Detect which cell encompasses the target text, then output its (x, y) center coordinate. 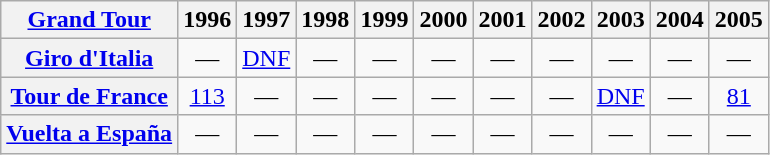
1999 (384, 20)
2005 (738, 20)
113 (208, 96)
Tour de France (90, 96)
Vuelta a España (90, 134)
1997 (266, 20)
2002 (562, 20)
2003 (620, 20)
Giro d'Italia (90, 58)
Grand Tour (90, 20)
1996 (208, 20)
2001 (502, 20)
81 (738, 96)
1998 (326, 20)
2004 (680, 20)
2000 (444, 20)
